Pinpoint the cell where the given text exists, returning its [x, y] midpoint coordinate. 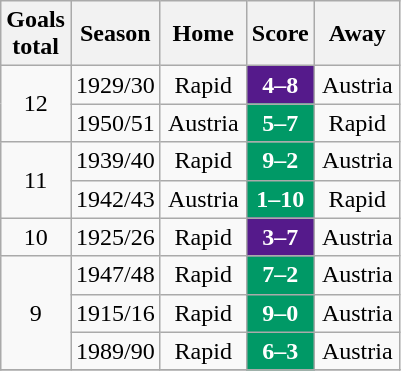
1989/90 [115, 351]
9 [36, 313]
Home [203, 34]
1929/30 [115, 85]
5–7 [280, 123]
1947/48 [115, 275]
4–8 [280, 85]
1925/26 [115, 237]
10 [36, 237]
Season [115, 34]
1942/43 [115, 199]
7–2 [280, 275]
1939/40 [115, 161]
11 [36, 180]
9–0 [280, 313]
9–2 [280, 161]
1950/51 [115, 123]
Score [280, 34]
1–10 [280, 199]
Away [357, 34]
3–7 [280, 237]
1915/16 [115, 313]
12 [36, 104]
Goals total [36, 34]
6–3 [280, 351]
